Determine the (X, Y) coordinate at the center of the cell enclosing the given text.  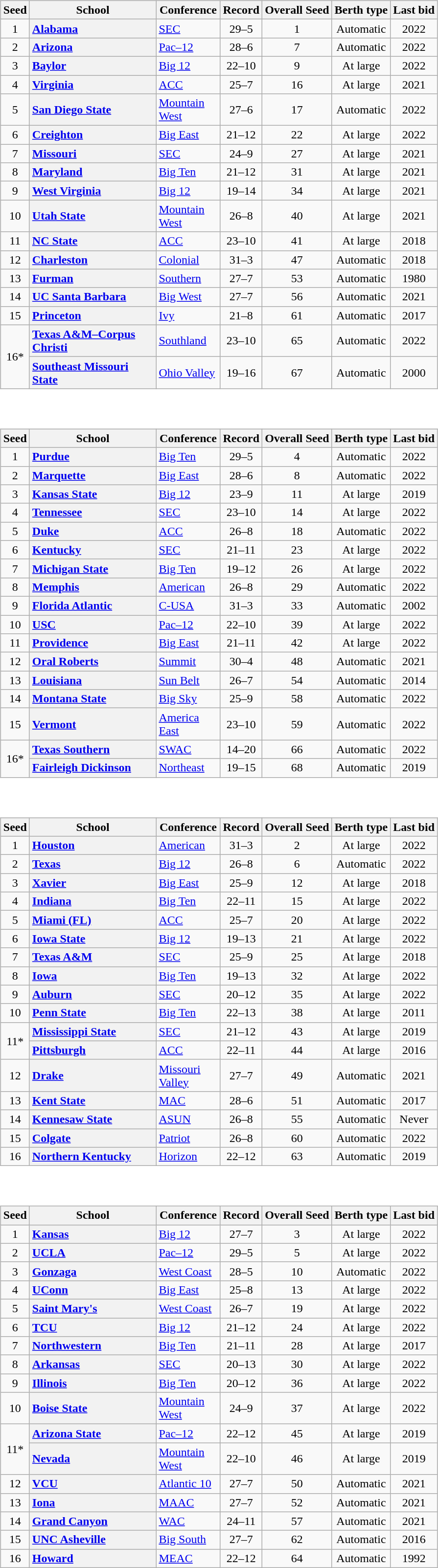
West Virginia (93, 191)
WAC (188, 1521)
41 (297, 241)
Missouri (93, 154)
1992 (414, 1558)
18 (297, 531)
Kennesaw State (93, 1119)
26 (297, 568)
28 (297, 1346)
46 (297, 1458)
Florida Atlantic (93, 605)
SWAC (188, 749)
Montana State (93, 699)
Missouri Valley (188, 1075)
Arizona State (93, 1434)
Ohio Valley (188, 373)
Providence (93, 643)
Houston (93, 846)
Illinois (93, 1383)
TCU (93, 1327)
19–16 (241, 373)
VCU (93, 1484)
Penn State (93, 1013)
NC State (93, 241)
Saint Mary's (93, 1308)
65 (297, 340)
Horizon (188, 1157)
Mississippi State (93, 1031)
Michigan State (93, 568)
Northwestern (93, 1346)
2011 (414, 1013)
Arkansas (93, 1365)
63 (297, 1157)
27–6 (241, 110)
Xavier (93, 883)
Colgate (93, 1138)
33 (297, 605)
Big Sky (188, 699)
62 (297, 1540)
50 (297, 1484)
30–4 (241, 662)
Southland (188, 340)
Howard (93, 1558)
Duke (93, 531)
Louisiana (93, 680)
Texas A&M–Corpus Christi (93, 340)
36 (297, 1383)
60 (297, 1138)
45 (297, 1434)
54 (297, 680)
Big West (188, 297)
38 (297, 1013)
Purdue (93, 457)
19–14 (241, 191)
2000 (414, 373)
25 (297, 957)
Furman (93, 278)
Grand Canyon (93, 1521)
22 (297, 135)
Pittsburgh (93, 1050)
55 (297, 1119)
Sun Belt (188, 680)
66 (297, 749)
Southeast Missouri State (93, 373)
UCLA (93, 1253)
Arizona (93, 47)
Miami (FL) (93, 920)
Northern Kentucky (93, 1157)
19–12 (241, 568)
21 (297, 939)
Utah State (93, 216)
31 (297, 172)
Virginia (93, 85)
56 (297, 297)
Big South (188, 1540)
53 (297, 278)
32 (297, 976)
Fairleigh Dickinson (93, 768)
44 (297, 1050)
2002 (414, 605)
30 (297, 1365)
Colonial (188, 260)
49 (297, 1075)
UNC Asheville (93, 1540)
Auburn (93, 994)
Charleston (93, 260)
Texas Southern (93, 749)
Iowa State (93, 939)
51 (297, 1100)
Texas A&M (93, 957)
Boise State (93, 1409)
39 (297, 625)
20–13 (241, 1365)
22–13 (241, 1013)
Patriot (188, 1138)
America East (188, 724)
34 (297, 191)
2014 (414, 680)
61 (297, 315)
USC (93, 625)
Creighton (93, 135)
29 (297, 587)
21–8 (241, 315)
43 (297, 1031)
23–9 (241, 494)
Iona (93, 1502)
17 (297, 110)
40 (297, 216)
64 (297, 1558)
Iowa (93, 976)
25–8 (241, 1290)
14–20 (241, 749)
Kent State (93, 1100)
28–5 (241, 1271)
52 (297, 1502)
Atlantic 10 (188, 1484)
UC Santa Barbara (93, 297)
59 (297, 724)
Gonzaga (93, 1271)
20 (297, 920)
Ivy (188, 315)
San Diego State (93, 110)
C-USA (188, 605)
ASUN (188, 1119)
Baylor (93, 66)
24–11 (241, 1521)
Never (414, 1119)
Kansas (93, 1234)
Memphis (93, 587)
Oral Roberts (93, 662)
Indiana (93, 901)
57 (297, 1521)
42 (297, 643)
Princeton (93, 315)
27 (297, 154)
19–15 (241, 768)
35 (297, 994)
Southern (188, 278)
MAAC (188, 1502)
Drake (93, 1075)
68 (297, 768)
Kentucky (93, 550)
Vermont (93, 724)
Texas (93, 864)
48 (297, 662)
1980 (414, 278)
Summit (188, 662)
24 (297, 1327)
47 (297, 260)
Nevada (93, 1458)
Kansas State (93, 494)
37 (297, 1409)
19 (297, 1308)
23 (297, 550)
MEAC (188, 1558)
UConn (93, 1290)
MAC (188, 1100)
Tennessee (93, 513)
58 (297, 699)
Northeast (188, 768)
Alabama (93, 28)
Marquette (93, 475)
Maryland (93, 172)
67 (297, 373)
